Return [x, y] of the center of cell containing provided text 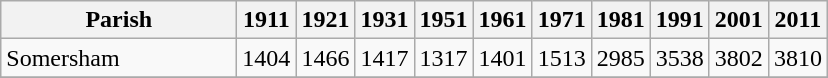
1317 [444, 58]
3538 [680, 58]
1513 [562, 58]
1466 [326, 58]
1401 [502, 58]
1921 [326, 20]
2001 [738, 20]
1951 [444, 20]
3810 [798, 58]
2011 [798, 20]
1911 [266, 20]
1961 [502, 20]
1991 [680, 20]
1931 [384, 20]
1971 [562, 20]
2985 [620, 58]
1417 [384, 58]
3802 [738, 58]
Somersham [119, 58]
1981 [620, 20]
Parish [119, 20]
1404 [266, 58]
